Capture the cell that displays the provided text and extract its (x, y) central coordinate. 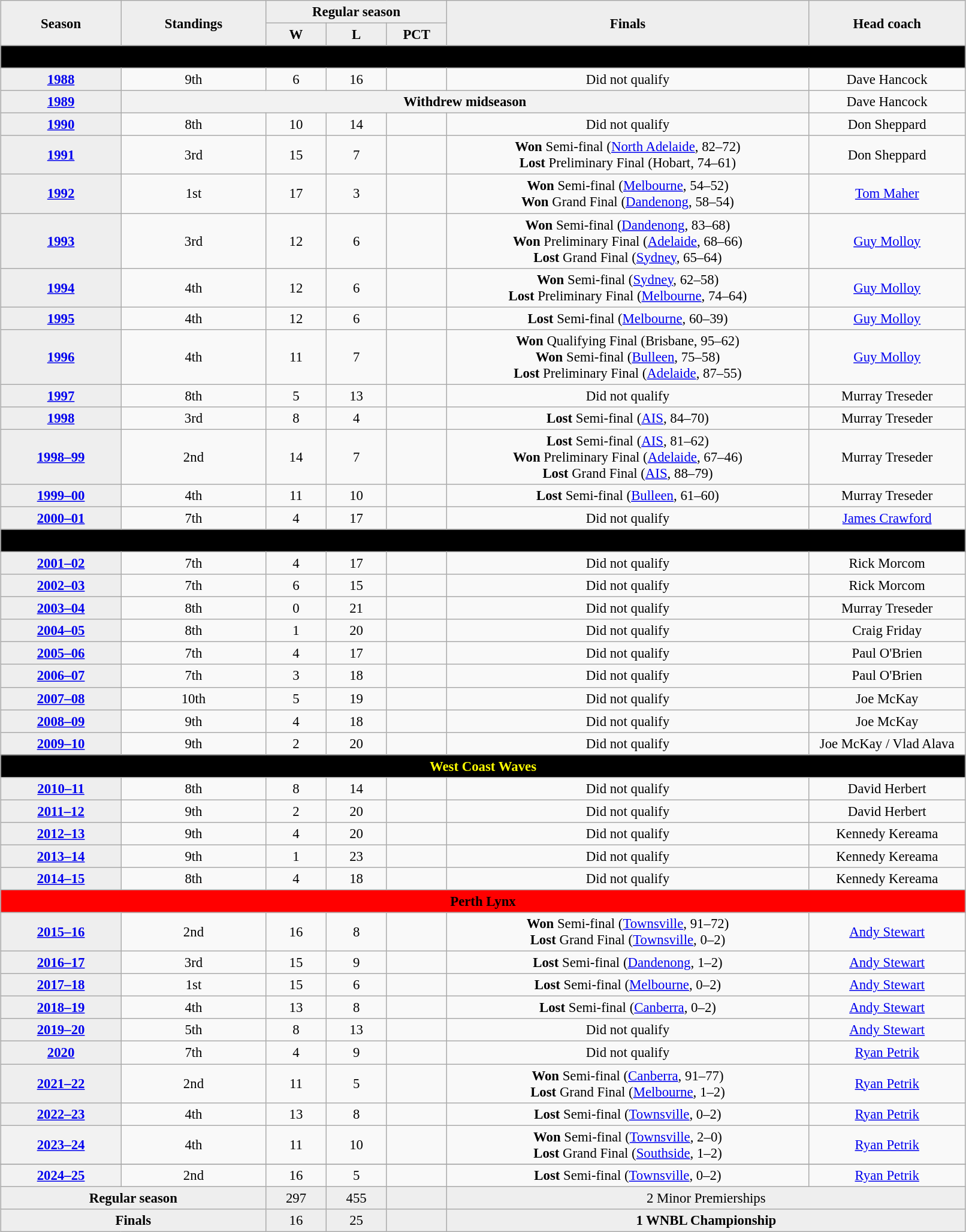
Won Qualifying Final (Brisbane, 95–62) Won Semi-final (Bulleen, 75–58) Lost Preliminary Final (Adelaide, 87–55) (628, 357)
Withdrew midseason (465, 102)
Won Semi-final (Townsville, 2–0) Lost Grand Final (Southside, 1–2) (628, 1145)
2009–10 (61, 743)
James Crawford (887, 518)
2008–09 (61, 721)
1993 (61, 241)
455 (356, 1198)
2005–06 (61, 653)
0 (296, 609)
1991 (61, 155)
1997 (61, 396)
Won Semi-final (Dandenong, 83–68) Won Preliminary Final (Adelaide, 68–66) Lost Grand Final (Sydney, 65–64) (628, 241)
2004–05 (61, 631)
2013–14 (61, 856)
West Coast Waves (483, 766)
2011–12 (61, 811)
Perth Breakers (483, 57)
2015–16 (61, 932)
2016–17 (61, 963)
2001–02 (61, 564)
2012–13 (61, 834)
1995 (61, 318)
Lost Semi-final (AIS, 81–62) Won Preliminary Final (Adelaide, 67–46) Lost Grand Final (AIS, 88–79) (628, 457)
1999–00 (61, 496)
1 WNBL Championship (706, 1221)
297 (296, 1198)
1988 (61, 80)
2022–23 (61, 1114)
Lost Semi-final (Bulleen, 61–60) (628, 496)
Tom Maher (887, 194)
L (356, 35)
2000–01 (61, 518)
Head coach (887, 23)
1998–99 (61, 457)
Won Semi-final (Melbourne, 54–52) Won Grand Final (Dandenong, 58–54) (628, 194)
Won Semi-final (North Adelaide, 82–72) Lost Preliminary Final (Hobart, 74–61) (628, 155)
1989 (61, 102)
2024–25 (61, 1175)
2006–07 (61, 676)
Craig Friday (887, 631)
Lost Semi-final (Melbourne, 0–2) (628, 985)
5th (194, 1031)
2002–03 (61, 586)
2007–08 (61, 698)
2 Minor Premierships (706, 1198)
Joe McKay / Vlad Alava (887, 743)
21 (356, 609)
1996 (61, 357)
Won Semi-final (Sydney, 62–58) Lost Preliminary Final (Melbourne, 74–64) (628, 288)
Won Semi-final (Canberra, 91–77) Lost Grand Final (Melbourne, 1–2) (628, 1084)
1990 (61, 125)
1992 (61, 194)
25 (356, 1221)
2021–22 (61, 1084)
W (296, 35)
Season (61, 23)
Lost Semi-final (AIS, 84–70) (628, 418)
1994 (61, 288)
2019–20 (61, 1031)
Lost Semi-final (Dandenong, 1–2) (628, 963)
Lost Semi-final (Melbourne, 60–39) (628, 318)
10th (194, 698)
1998 (61, 418)
Lost Semi-final (Canberra, 0–2) (628, 1008)
2003–04 (61, 609)
2010–11 (61, 789)
2018–19 (61, 1008)
2020 (61, 1053)
Won Semi-final (Townsville, 91–72) Lost Grand Final (Townsville, 0–2) (628, 932)
Standings (194, 23)
19 (356, 698)
23 (356, 856)
2014–15 (61, 879)
PCT (417, 35)
2023–24 (61, 1145)
2017–18 (61, 985)
